Find where the given text appears and provide that cell's center as (X, Y) coordinate. 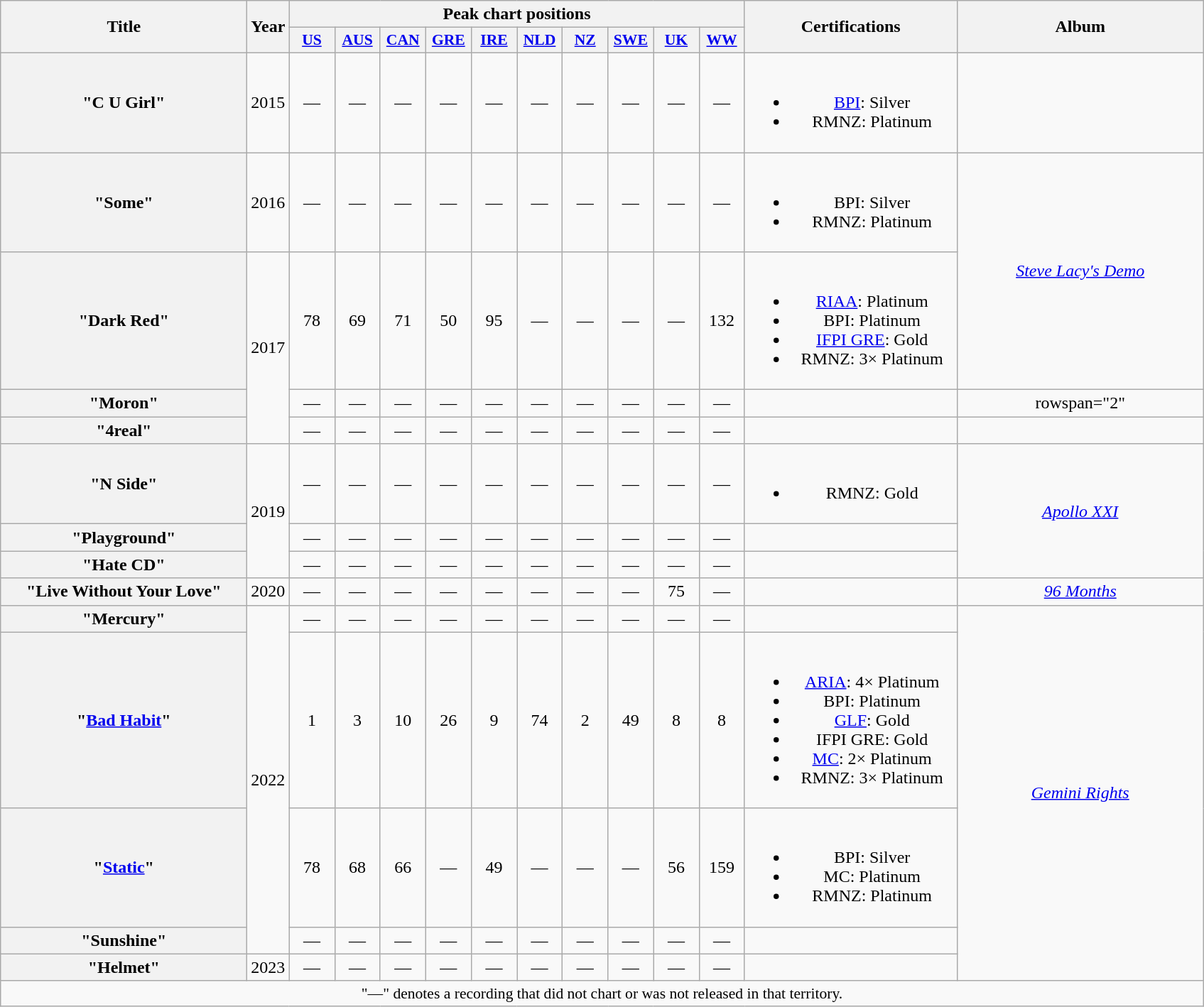
Year (269, 27)
BPI: SilverMC: PlatinumRMNZ: Platinum (851, 868)
ARIA: 4× PlatinumBPI: PlatinumGLF: GoldIFPI GRE: GoldMC: 2× PlatinumRMNZ: 3× Platinum (851, 720)
68 (357, 868)
132 (722, 321)
75 (676, 592)
Certifications (851, 27)
10 (403, 720)
26 (448, 720)
96 Months (1080, 592)
"Sunshine" (124, 940)
Title (124, 27)
AUS (357, 40)
95 (494, 321)
rowspan="2" (1080, 403)
2017 (269, 348)
"C U Girl" (124, 102)
Steve Lacy's Demo (1080, 271)
2015 (269, 102)
69 (357, 321)
"Playground" (124, 538)
9 (494, 720)
UK (676, 40)
"Live Without Your Love" (124, 592)
56 (676, 868)
NLD (540, 40)
Apollo XXI (1080, 511)
71 (403, 321)
2 (585, 720)
US (312, 40)
"Mercury" (124, 619)
2023 (269, 967)
NZ (585, 40)
"Some" (124, 202)
2022 (269, 780)
1 (312, 720)
Gemini Rights (1080, 793)
3 (357, 720)
SWE (631, 40)
IRE (494, 40)
RIAA: PlatinumBPI: PlatinumIFPI GRE: GoldRMNZ: 3× Platinum (851, 321)
74 (540, 720)
"Dark Red" (124, 321)
2020 (269, 592)
"Helmet" (124, 967)
Album (1080, 27)
GRE (448, 40)
CAN (403, 40)
"—" denotes a recording that did not chart or was not released in that territory. (602, 994)
"Bad Habit" (124, 720)
"Static" (124, 868)
Peak chart positions (517, 14)
2016 (269, 202)
"4real" (124, 430)
WW (722, 40)
"Moron" (124, 403)
66 (403, 868)
2019 (269, 511)
"N Side" (124, 484)
RMNZ: Gold (851, 484)
159 (722, 868)
"Hate CD" (124, 565)
50 (448, 321)
